Extract the [x, y] coordinate from the center of the cell holding the provided text.  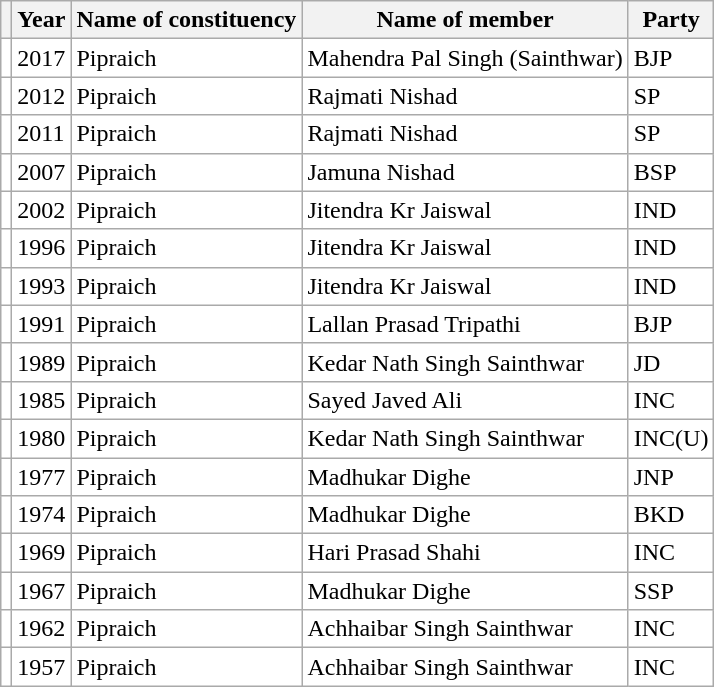
Sayed Javed Ali [465, 400]
1985 [42, 400]
Lallan Prasad Tripathi [465, 324]
Name of constituency [186, 20]
JNP [671, 477]
2011 [42, 134]
Mahendra Pal Singh (Sainthwar) [465, 58]
SSP [671, 591]
1993 [42, 286]
Party [671, 20]
JD [671, 362]
1957 [42, 667]
1991 [42, 324]
1974 [42, 515]
2007 [42, 172]
1996 [42, 248]
Hari Prasad Shahi [465, 553]
BKD [671, 515]
Name of member [465, 20]
1962 [42, 629]
BSP [671, 172]
1989 [42, 362]
1967 [42, 591]
1969 [42, 553]
2002 [42, 210]
1977 [42, 477]
Jamuna Nishad [465, 172]
2017 [42, 58]
Year [42, 20]
1980 [42, 438]
2012 [42, 96]
INC(U) [671, 438]
